Locate the cell with the specified text and output its (X, Y) center coordinate. 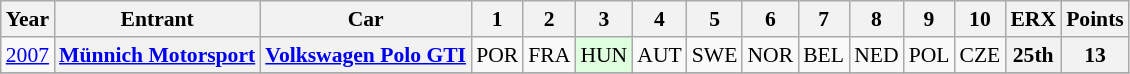
BEL (824, 55)
1 (497, 19)
POR (497, 55)
SWE (715, 55)
Year (28, 19)
Münnich Motorsport (157, 55)
4 (659, 19)
6 (770, 19)
POL (930, 55)
2007 (28, 55)
Points (1095, 19)
AUT (659, 55)
2 (549, 19)
HUN (604, 55)
ERX (1033, 19)
FRA (549, 55)
CZE (980, 55)
Car (366, 19)
5 (715, 19)
NED (876, 55)
8 (876, 19)
25th (1033, 55)
Entrant (157, 19)
13 (1095, 55)
3 (604, 19)
Volkswagen Polo GTI (366, 55)
NOR (770, 55)
9 (930, 19)
7 (824, 19)
10 (980, 19)
